Scan for the cell matching the given text and deliver its [x, y] coordinate at center. 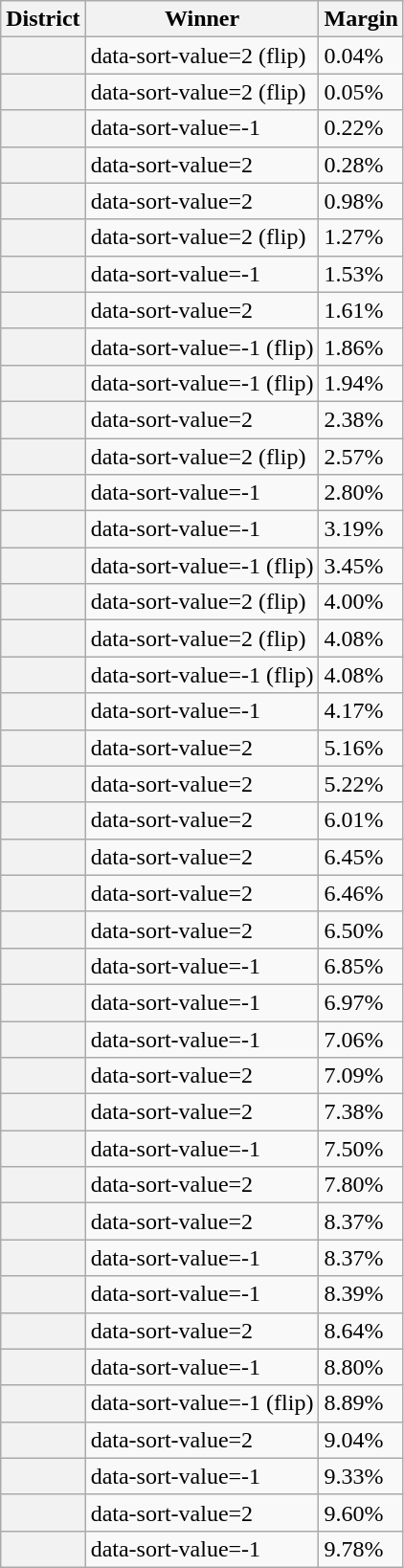
0.28% [361, 165]
4.00% [361, 602]
6.97% [361, 1002]
1.27% [361, 237]
3.19% [361, 529]
1.94% [361, 383]
0.04% [361, 56]
8.89% [361, 1403]
6.46% [361, 893]
6.45% [361, 857]
6.01% [361, 820]
7.50% [361, 1149]
9.60% [361, 1512]
1.61% [361, 310]
3.45% [361, 566]
8.64% [361, 1331]
2.57% [361, 457]
1.53% [361, 274]
Winner [202, 19]
9.04% [361, 1440]
District [43, 19]
0.05% [361, 92]
5.22% [361, 784]
0.98% [361, 201]
7.38% [361, 1112]
Margin [361, 19]
9.33% [361, 1476]
5.16% [361, 748]
2.80% [361, 493]
2.38% [361, 419]
0.22% [361, 128]
7.80% [361, 1185]
4.17% [361, 711]
8.80% [361, 1367]
6.85% [361, 966]
7.06% [361, 1039]
9.78% [361, 1549]
1.86% [361, 347]
6.50% [361, 930]
8.39% [361, 1294]
7.09% [361, 1076]
